Scan for the cell matching the given text and deliver its (x, y) coordinate at center. 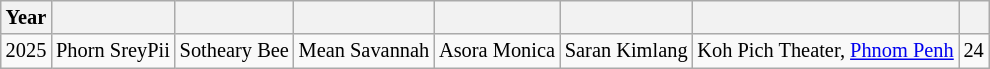
Mean Savannah (364, 51)
Saran Kimlang (626, 51)
Koh Pich Theater, Phnom Penh (825, 51)
2025 (26, 51)
24 (974, 51)
Phorn SreyPii (113, 51)
Asora Monica (497, 51)
Sotheary Bee (234, 51)
Year (26, 17)
